Determine the [X, Y] coordinate at the center of the cell enclosing the given text.  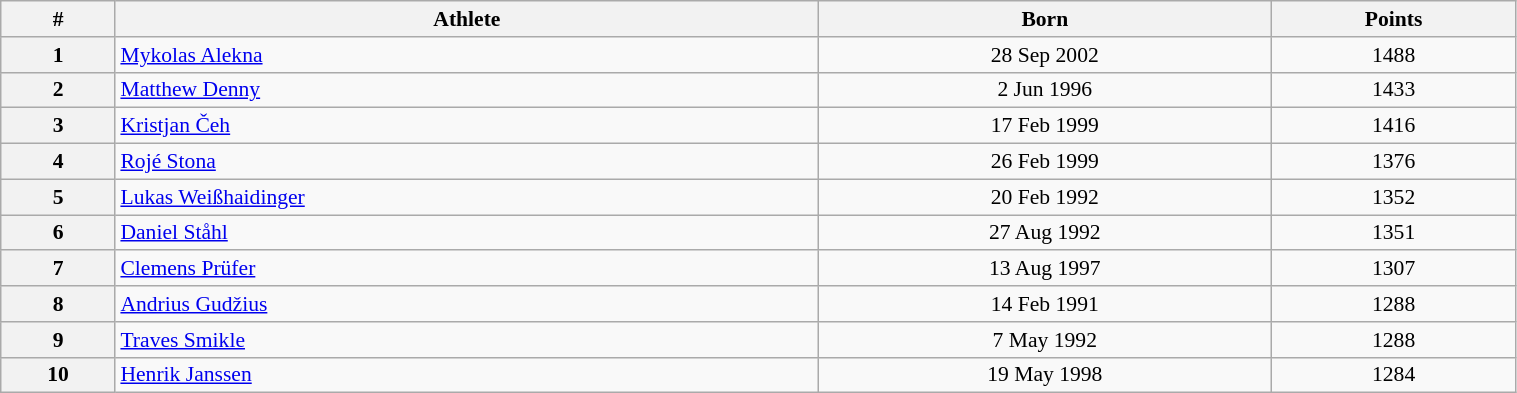
Born [1044, 19]
1416 [1394, 126]
6 [58, 233]
Lukas Weißhaidinger [466, 197]
1433 [1394, 90]
1376 [1394, 162]
4 [58, 162]
17 Feb 1999 [1044, 126]
2 [58, 90]
13 Aug 1997 [1044, 269]
1307 [1394, 269]
Traves Smikle [466, 340]
2 Jun 1996 [1044, 90]
# [58, 19]
Athlete [466, 19]
28 Sep 2002 [1044, 55]
20 Feb 1992 [1044, 197]
9 [58, 340]
Points [1394, 19]
8 [58, 304]
1284 [1394, 375]
27 Aug 1992 [1044, 233]
Rojé Stona [466, 162]
Henrik Janssen [466, 375]
Clemens Prüfer [466, 269]
1351 [1394, 233]
Matthew Denny [466, 90]
26 Feb 1999 [1044, 162]
Daniel Ståhl [466, 233]
1352 [1394, 197]
7 May 1992 [1044, 340]
Kristjan Čeh [466, 126]
5 [58, 197]
14 Feb 1991 [1044, 304]
1 [58, 55]
7 [58, 269]
Mykolas Alekna [466, 55]
19 May 1998 [1044, 375]
3 [58, 126]
Andrius Gudžius [466, 304]
1488 [1394, 55]
10 [58, 375]
